Locate the cell with the specified text and output its (X, Y) center coordinate. 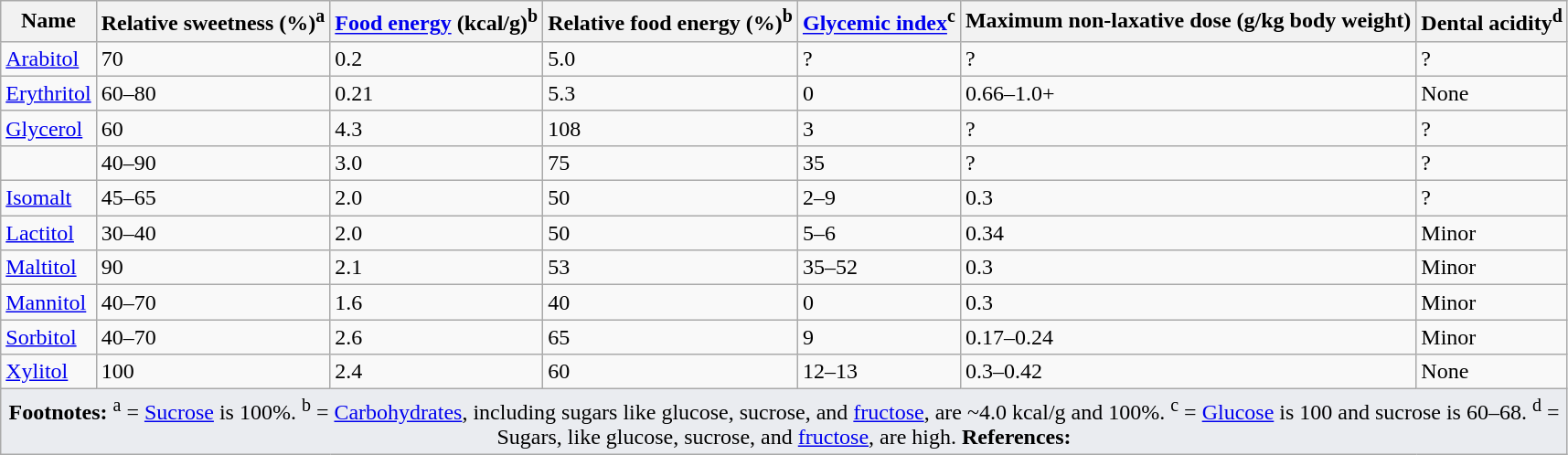
Isomalt (48, 198)
5–6 (879, 233)
Lactitol (48, 233)
35–52 (879, 268)
40 (671, 302)
Glycemic indexc (879, 22)
2.6 (437, 337)
12–13 (879, 372)
90 (213, 268)
35 (879, 163)
Erythritol (48, 93)
9 (879, 337)
Food energy (kcal/g)b (437, 22)
3 (879, 128)
5.3 (671, 93)
0.34 (1188, 233)
5.0 (671, 58)
70 (213, 58)
65 (671, 337)
60–80 (213, 93)
1.6 (437, 302)
75 (671, 163)
2.4 (437, 372)
30–40 (213, 233)
Arabitol (48, 58)
0.2 (437, 58)
Relative sweetness (%)a (213, 22)
108 (671, 128)
Name (48, 22)
53 (671, 268)
45–65 (213, 198)
Xylitol (48, 372)
Dental acidityd (1492, 22)
2.1 (437, 268)
0.66–1.0+ (1188, 93)
0.21 (437, 93)
Relative food energy (%)b (671, 22)
40–90 (213, 163)
0.3–0.42 (1188, 372)
Mannitol (48, 302)
100 (213, 372)
4.3 (437, 128)
Glycerol (48, 128)
3.0 (437, 163)
Sorbitol (48, 337)
0.17–0.24 (1188, 337)
Maximum non-laxative dose (g/kg body weight) (1188, 22)
2–9 (879, 198)
Maltitol (48, 268)
